Scan for the cell matching the given text and deliver its [X, Y] coordinate at center. 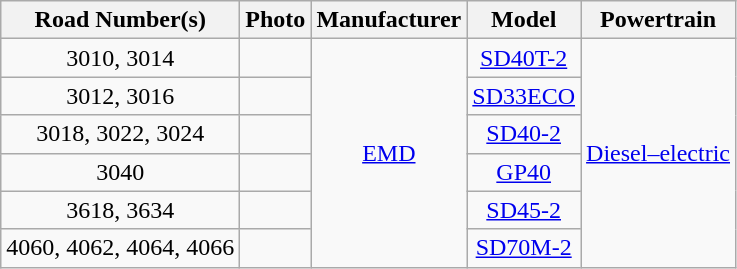
Diesel–electric [658, 153]
SD70M-2 [524, 248]
3018, 3022, 3024 [120, 134]
SD40-2 [524, 134]
3012, 3016 [120, 96]
4060, 4062, 4064, 4066 [120, 248]
Powertrain [658, 20]
3010, 3014 [120, 58]
3618, 3634 [120, 210]
Photo [276, 20]
Road Number(s) [120, 20]
3040 [120, 172]
SD33ECO [524, 96]
EMD [389, 153]
SD40T-2 [524, 58]
GP40 [524, 172]
Model [524, 20]
Manufacturer [389, 20]
SD45-2 [524, 210]
